Locate the cell with the specified text and output its [x, y] center coordinate. 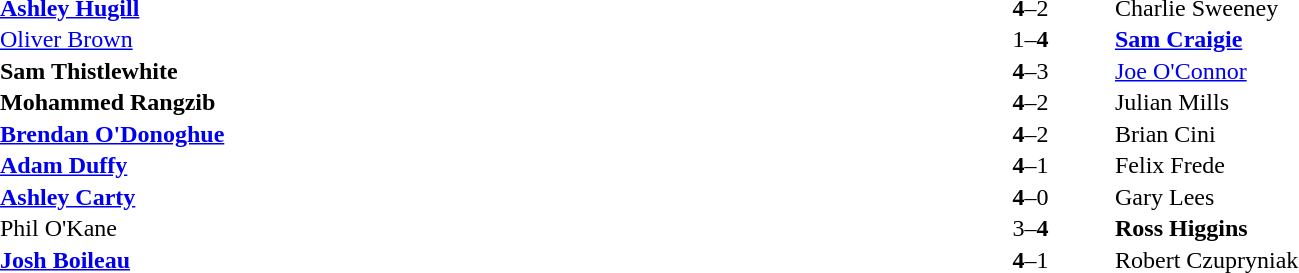
4–0 [1030, 197]
4–1 [1030, 165]
1–4 [1030, 39]
4–3 [1030, 71]
3–4 [1030, 229]
